Provide the (X, Y) coordinate of the cell's center where the given text is located.  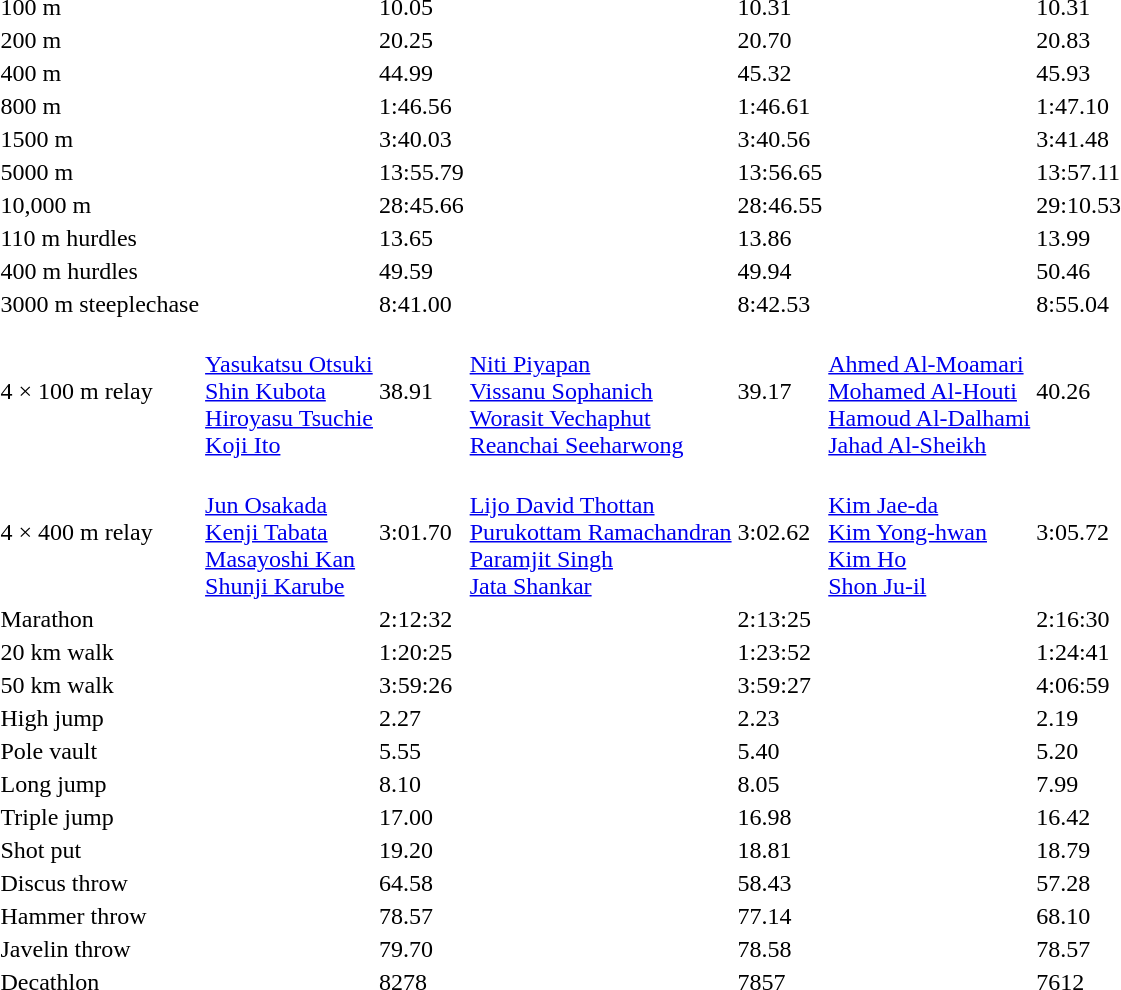
39.17 (780, 391)
38.91 (421, 391)
64.58 (421, 883)
78.57 (421, 916)
20.25 (421, 40)
1:46.56 (421, 106)
2.23 (780, 718)
45.32 (780, 73)
18.81 (780, 850)
Kim Jae-daKim Yong-hwanKim HoShon Ju-il (930, 532)
3:02.62 (780, 532)
13:55.79 (421, 172)
8:42.53 (780, 304)
20.70 (780, 40)
77.14 (780, 916)
49.94 (780, 271)
8.05 (780, 784)
3:40.56 (780, 139)
79.70 (421, 949)
1:20:25 (421, 652)
5.40 (780, 751)
44.99 (421, 73)
5.55 (421, 751)
13.65 (421, 238)
2.27 (421, 718)
1:23:52 (780, 652)
3:59:26 (421, 685)
Yasukatsu OtsukiShin KubotaHiroyasu TsuchieKoji Ito (290, 391)
2:13:25 (780, 619)
8:41.00 (421, 304)
3:59:27 (780, 685)
1:46.61 (780, 106)
28:46.55 (780, 205)
3:40.03 (421, 139)
16.98 (780, 817)
28:45.66 (421, 205)
Ahmed Al-MoamariMohamed Al-HoutiHamoud Al-DalhamiJahad Al-Sheikh (930, 391)
49.59 (421, 271)
13:56.65 (780, 172)
19.20 (421, 850)
Jun OsakadaKenji TabataMasayoshi KanShunji Karube (290, 532)
8.10 (421, 784)
3:01.70 (421, 532)
2:12:32 (421, 619)
Niti PiyapanVissanu SophanichWorasit VechaphutReanchai Seeharwong (600, 391)
Lijo David ThottanPurukottam RamachandranParamjit SinghJata Shankar (600, 532)
78.58 (780, 949)
58.43 (780, 883)
17.00 (421, 817)
13.86 (780, 238)
